Scan for the cell matching the given text and deliver its [X, Y] coordinate at center. 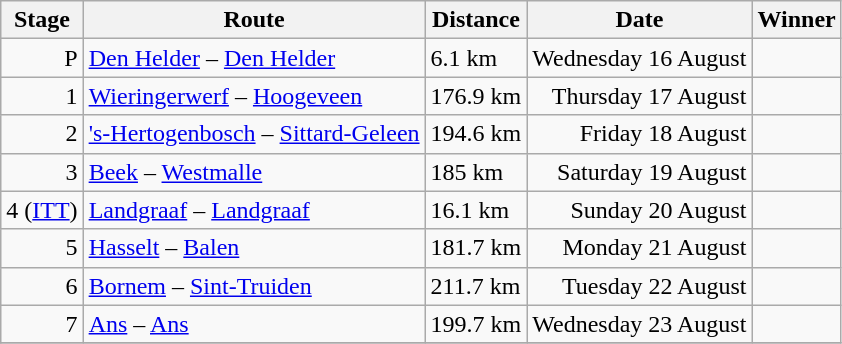
Tuesday 22 August [640, 286]
Saturday 19 August [640, 172]
3 [42, 172]
Hasselt – Balen [254, 248]
Ans – Ans [254, 324]
Den Helder – Den Helder [254, 58]
Wednesday 16 August [640, 58]
's-Hertogenbosch – Sittard-Geleen [254, 134]
Friday 18 August [640, 134]
Beek – Westmalle [254, 172]
176.9 km [476, 96]
181.7 km [476, 248]
185 km [476, 172]
211.7 km [476, 286]
6 [42, 286]
Winner [796, 20]
6.1 km [476, 58]
Monday 21 August [640, 248]
Sunday 20 August [640, 210]
199.7 km [476, 324]
2 [42, 134]
Route [254, 20]
Wieringerwerf – Hoogeveen [254, 96]
Date [640, 20]
16.1 km [476, 210]
Bornem – Sint-Truiden [254, 286]
194.6 km [476, 134]
5 [42, 248]
4 (ITT) [42, 210]
Stage [42, 20]
Wednesday 23 August [640, 324]
Landgraaf – Landgraaf [254, 210]
Thursday 17 August [640, 96]
7 [42, 324]
P [42, 58]
1 [42, 96]
Distance [476, 20]
